Provide the (X, Y) coordinate of the cell's center where the given text is located.  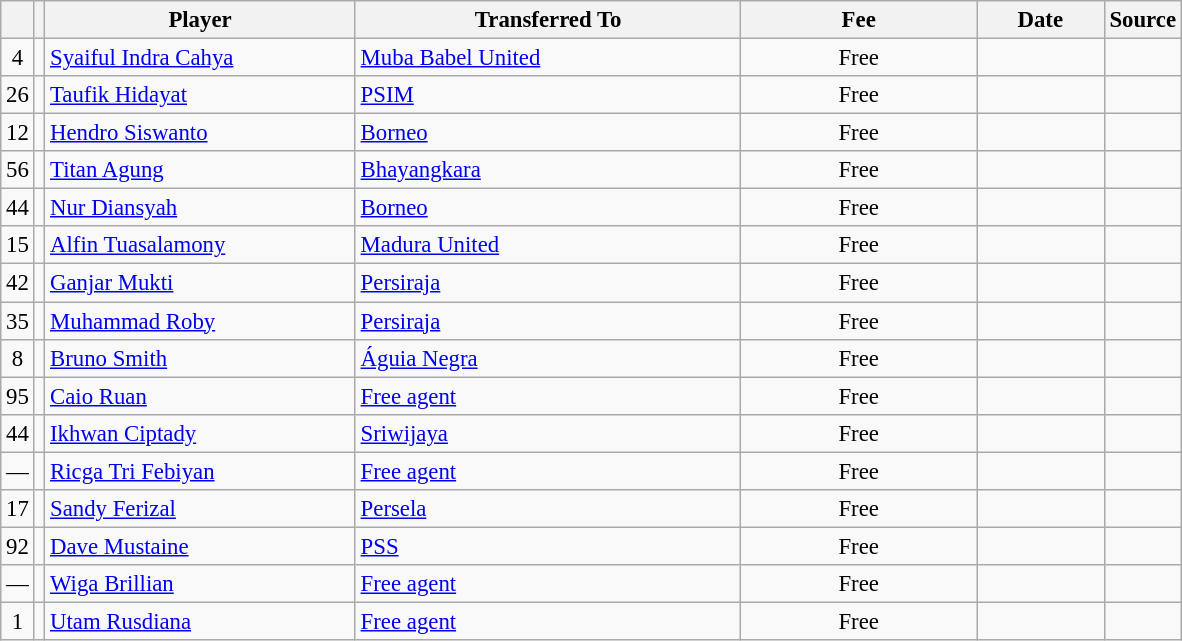
95 (18, 396)
Transferred To (548, 20)
PSIM (548, 95)
26 (18, 95)
4 (18, 58)
Nur Diansyah (200, 208)
Sandy Ferizal (200, 509)
Bhayangkara (548, 170)
Muhammad Roby (200, 321)
Persela (548, 509)
Player (200, 20)
1 (18, 621)
Taufik Hidayat (200, 95)
Wiga Brillian (200, 584)
8 (18, 358)
Date (1040, 20)
Titan Agung (200, 170)
Muba Babel United (548, 58)
17 (18, 509)
Ricga Tri Febiyan (200, 471)
Bruno Smith (200, 358)
Utam Rusdiana (200, 621)
Fee (859, 20)
Ganjar Mukti (200, 283)
Madura United (548, 245)
Hendro Siswanto (200, 133)
15 (18, 245)
Source (1142, 20)
Águia Negra (548, 358)
PSS (548, 546)
Caio Ruan (200, 396)
Dave Mustaine (200, 546)
92 (18, 546)
Alfin Tuasalamony (200, 245)
56 (18, 170)
35 (18, 321)
Sriwijaya (548, 433)
Ikhwan Ciptady (200, 433)
42 (18, 283)
Syaiful Indra Cahya (200, 58)
12 (18, 133)
